Scan for the cell matching the given text and deliver its (x, y) coordinate at center. 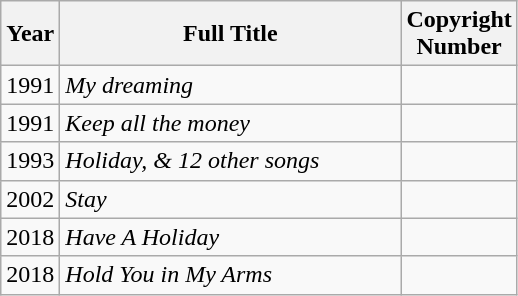
Have A Holiday (230, 237)
Full Title (230, 34)
Hold You in My Arms (230, 275)
Year (30, 34)
Copyright Number (459, 34)
Stay (230, 199)
2002 (30, 199)
Holiday, & 12 other songs (230, 161)
1993 (30, 161)
Keep all the money (230, 123)
My dreaming (230, 85)
